Capture the cell that displays the provided text and extract its [X, Y] central coordinate. 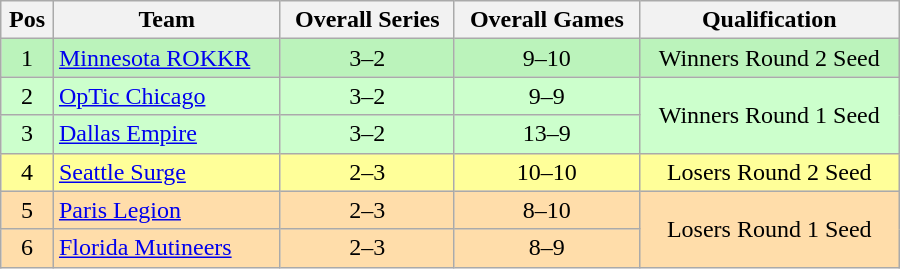
Seattle Surge [166, 172]
Florida Mutineers [166, 248]
Paris Legion [166, 210]
Overall Series [367, 20]
4 [28, 172]
Winners Round 1 Seed [769, 115]
2 [28, 96]
5 [28, 210]
Overall Games [546, 20]
Losers Round 1 Seed [769, 229]
13–9 [546, 134]
8–10 [546, 210]
Team [166, 20]
Losers Round 2 Seed [769, 172]
Minnesota ROKKR [166, 58]
6 [28, 248]
3 [28, 134]
10–10 [546, 172]
Pos [28, 20]
8–9 [546, 248]
9–10 [546, 58]
OpTic Chicago [166, 96]
1 [28, 58]
9–9 [546, 96]
Qualification [769, 20]
Winners Round 2 Seed [769, 58]
Dallas Empire [166, 134]
